Provide the (x, y) coordinate of the cell's center where the given text is located.  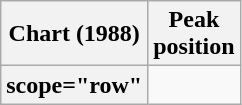
Peakposition (194, 34)
scope="row" (74, 85)
Chart (1988) (74, 34)
